Determine the (x, y) coordinate at the center of the cell enclosing the given text.  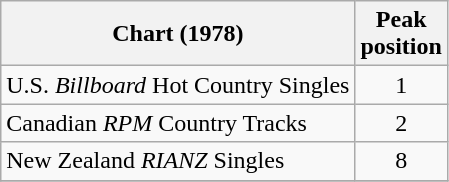
8 (401, 161)
Peakposition (401, 34)
Canadian RPM Country Tracks (178, 123)
1 (401, 85)
Chart (1978) (178, 34)
New Zealand RIANZ Singles (178, 161)
2 (401, 123)
U.S. Billboard Hot Country Singles (178, 85)
